Scan for the cell matching the given text and deliver its [X, Y] coordinate at center. 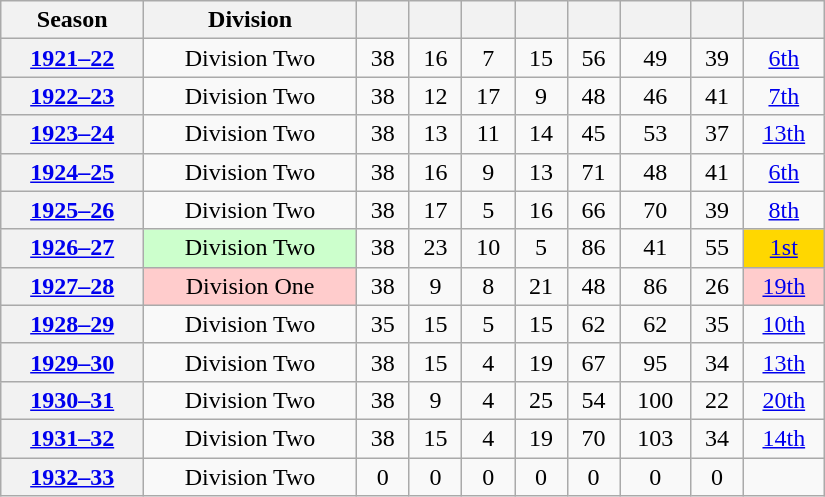
95 [656, 362]
7 [488, 58]
66 [594, 210]
Division One [250, 286]
1929–30 [72, 362]
8th [784, 210]
7th [784, 96]
1923–24 [72, 134]
11 [488, 134]
1927–28 [72, 286]
25 [542, 400]
1931–32 [72, 438]
1922–23 [72, 96]
37 [718, 134]
54 [594, 400]
Season [72, 20]
23 [436, 248]
56 [594, 58]
22 [718, 400]
103 [656, 438]
1925–26 [72, 210]
Division [250, 20]
1928–29 [72, 324]
53 [656, 134]
10 [488, 248]
49 [656, 58]
10th [784, 324]
71 [594, 172]
1926–27 [72, 248]
1924–25 [72, 172]
100 [656, 400]
45 [594, 134]
1921–22 [72, 58]
67 [594, 362]
14th [784, 438]
55 [718, 248]
21 [542, 286]
20th [784, 400]
12 [436, 96]
1930–31 [72, 400]
46 [656, 96]
1st [784, 248]
19th [784, 286]
1932–33 [72, 477]
26 [718, 286]
8 [488, 286]
14 [542, 134]
